Extract the (x, y) coordinate from the center of the cell holding the provided text.  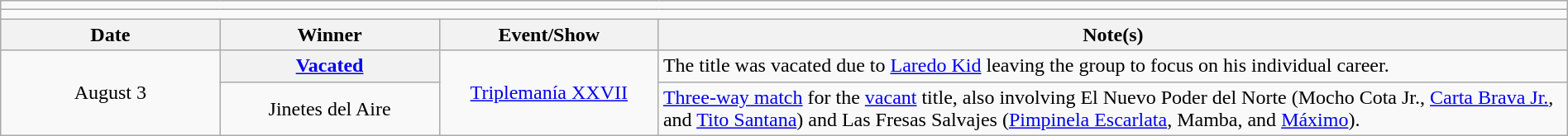
Winner (329, 35)
Event/Show (549, 35)
The title was vacated due to Laredo Kid leaving the group to focus on his individual career. (1113, 66)
Jinetes del Aire (329, 109)
Note(s) (1113, 35)
Date (111, 35)
Triplemanía XXVII (549, 92)
Vacated (329, 66)
August 3 (111, 92)
